Provide the (x, y) coordinate of the cell's center where the given text is located.  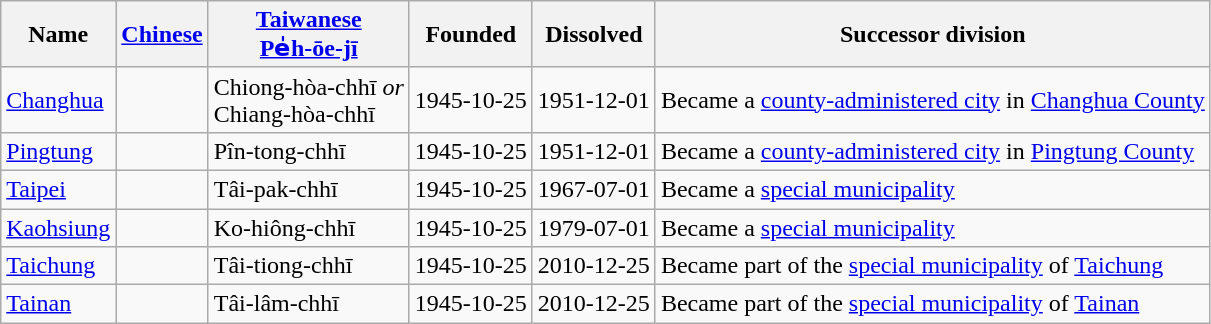
Kaohsiung (58, 227)
Tainan (58, 304)
Became part of the special municipality of Taichung (932, 266)
Tâi-tiong-chhī (308, 266)
Tâi-lâm-chhī (308, 304)
Tâi-pak-chhī (308, 189)
Pingtung (58, 151)
Changhua (58, 100)
1967-07-01 (594, 189)
Became part of the special municipality of Tainan (932, 304)
Ko-hiông-chhī (308, 227)
Founded (470, 34)
Taipei (58, 189)
Dissolved (594, 34)
Chiong-hòa-chhī orChiang-hòa-chhī (308, 100)
Taichung (58, 266)
Chinese (162, 34)
Became a county-administered city in Pingtung County (932, 151)
Name (58, 34)
TaiwanesePe̍h-ōe-jī (308, 34)
Became a county-administered city in Changhua County (932, 100)
Pîn-tong-chhī (308, 151)
Successor division (932, 34)
1979-07-01 (594, 227)
